Provide the [x, y] coordinate of the cell's center where the given text is located.  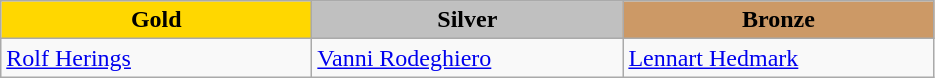
Lennart Hedmark [778, 58]
Gold [156, 20]
Silver [468, 20]
Rolf Herings [156, 58]
Vanni Rodeghiero [468, 58]
Bronze [778, 20]
